For the text-containing cell, return its midpoint in [X, Y] coordinate format. 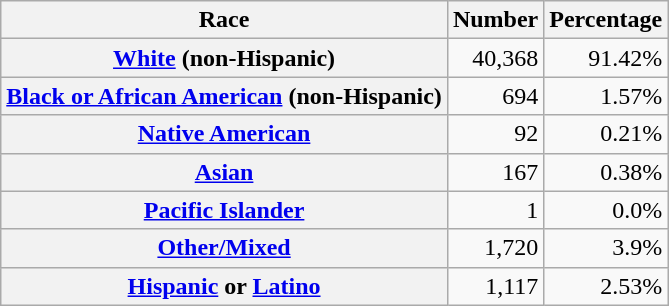
Race [224, 20]
3.9% [606, 248]
91.42% [606, 58]
2.53% [606, 286]
Pacific Islander [224, 210]
40,368 [495, 58]
1.57% [606, 96]
Hispanic or Latino [224, 286]
92 [495, 134]
1,117 [495, 286]
Black or African American (non-Hispanic) [224, 96]
0.21% [606, 134]
1 [495, 210]
Other/Mixed [224, 248]
Native American [224, 134]
Percentage [606, 20]
Asian [224, 172]
167 [495, 172]
694 [495, 96]
White (non-Hispanic) [224, 58]
1,720 [495, 248]
0.0% [606, 210]
Number [495, 20]
0.38% [606, 172]
